Output the (X, Y) coordinate of the center of the cell containing the given text.  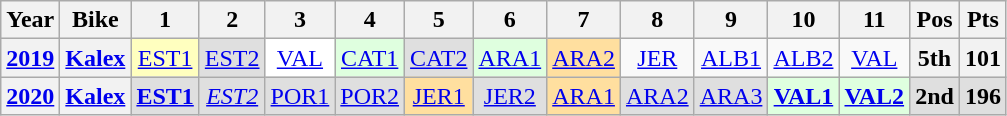
ALB1 (731, 58)
9 (731, 20)
6 (510, 20)
JER1 (439, 96)
Pts (982, 20)
Year (30, 20)
VAL2 (874, 96)
2019 (30, 58)
3 (300, 20)
4 (370, 20)
10 (804, 20)
CAT1 (370, 58)
POR1 (300, 96)
8 (657, 20)
7 (584, 20)
196 (982, 96)
101 (982, 58)
ARA3 (731, 96)
CAT2 (439, 58)
2020 (30, 96)
POR2 (370, 96)
ALB2 (804, 58)
Pos (935, 20)
11 (874, 20)
2 (232, 20)
VAL1 (804, 96)
JER (657, 58)
1 (165, 20)
Bike (96, 20)
5 (439, 20)
JER2 (510, 96)
5th (935, 58)
2nd (935, 96)
